Return the (X, Y) coordinate for the center point of the cell that contains the specified text.  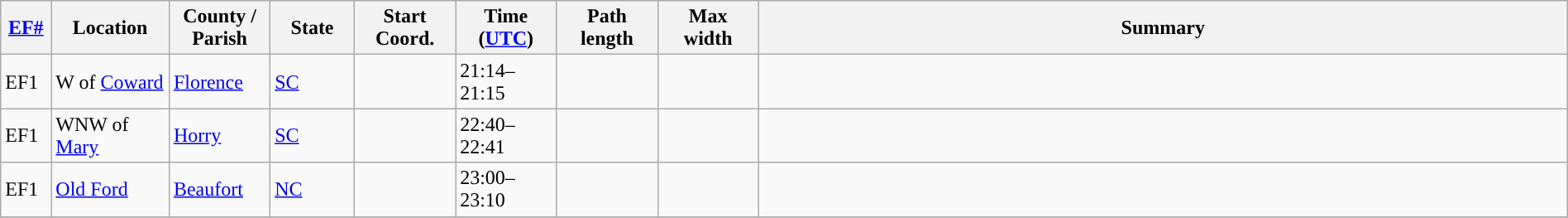
Horry (219, 136)
23:00–23:10 (506, 189)
Time (UTC) (506, 28)
W of Coward (111, 81)
Florence (219, 81)
Summary (1163, 28)
Path length (607, 28)
Old Ford (111, 189)
Max width (708, 28)
22:40–22:41 (506, 136)
Location (111, 28)
Start Coord. (404, 28)
EF# (26, 28)
NC (313, 189)
WNW of Mary (111, 136)
21:14–21:15 (506, 81)
Beaufort (219, 189)
County / Parish (219, 28)
State (313, 28)
